For the text-containing cell, return its midpoint in (x, y) coordinate format. 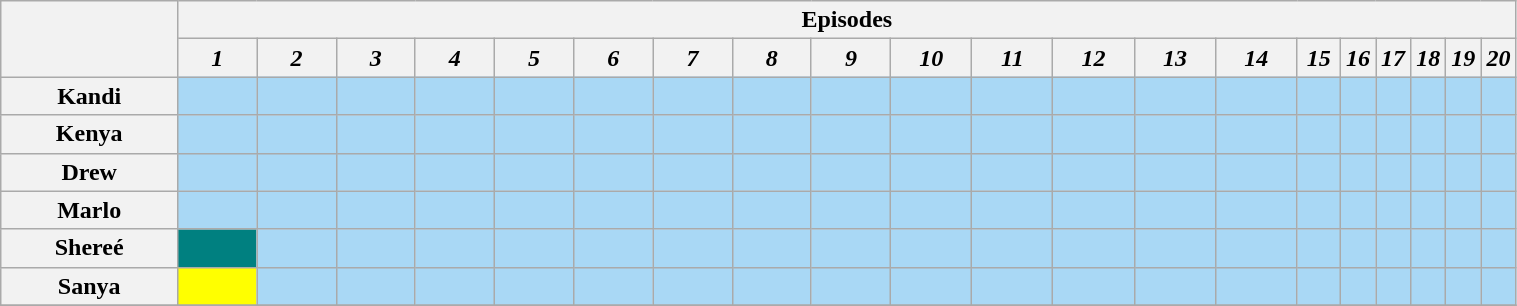
9 (850, 58)
5 (534, 58)
11 (1012, 58)
12 (1094, 58)
13 (1174, 58)
8 (772, 58)
17 (1394, 58)
14 (1256, 58)
4 (454, 58)
2 (296, 58)
7 (692, 58)
19 (1464, 58)
15 (1319, 58)
1 (218, 58)
18 (1428, 58)
Kenya (90, 134)
Drew (90, 172)
16 (1358, 58)
Marlo (90, 210)
10 (932, 58)
Kandi (90, 96)
3 (376, 58)
Shereé (90, 248)
Episodes (847, 20)
6 (614, 58)
20 (1498, 58)
Sanya (90, 286)
